Identify which cell holds the provided text, then report its (x, y) central coordinate. 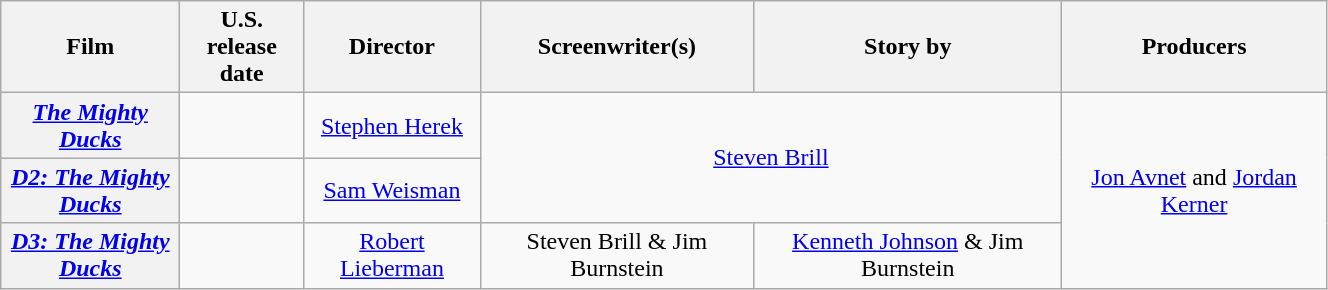
D2: The Mighty Ducks (90, 190)
Director (392, 47)
D3: The Mighty Ducks (90, 256)
Steven Brill (771, 158)
Producers (1194, 47)
Kenneth Johnson & Jim Burnstein (908, 256)
Story by (908, 47)
Stephen Herek (392, 126)
U.S.release date (242, 47)
Sam Weisman (392, 190)
Robert Lieberman (392, 256)
Screenwriter(s) (617, 47)
The Mighty Ducks (90, 126)
Jon Avnet and Jordan Kerner (1194, 190)
Film (90, 47)
Steven Brill & Jim Burnstein (617, 256)
